For the text-containing cell, return its midpoint in (X, Y) coordinate format. 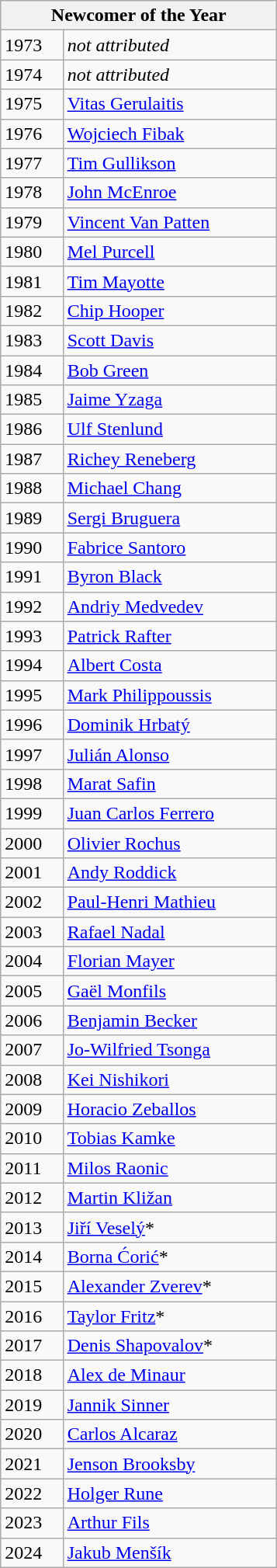
Julián Alonso (170, 754)
Scott Davis (170, 340)
Gaël Monfils (170, 991)
2020 (32, 1434)
Milos Raonic (170, 1168)
2001 (32, 873)
Newcomer of the Year (139, 16)
Tim Mayotte (170, 281)
2000 (32, 843)
Benjamin Becker (170, 1020)
2008 (32, 1080)
Denis Shapovalov* (170, 1346)
1980 (32, 252)
Sergi Bruguera (170, 518)
1981 (32, 281)
Andriy Medvedev (170, 607)
Juan Carlos Ferrero (170, 813)
1974 (32, 75)
Jiří Veselý* (170, 1227)
Wojciech Fibak (170, 134)
1983 (32, 340)
1975 (32, 104)
Kei Nishikori (170, 1080)
Martin Kližan (170, 1198)
2009 (32, 1109)
2005 (32, 991)
Alex de Minaur (170, 1375)
1986 (32, 429)
Albert Costa (170, 666)
Carlos Alcaraz (170, 1434)
Byron Black (170, 577)
1992 (32, 607)
1987 (32, 459)
Marat Safin (170, 784)
Chip Hooper (170, 311)
2006 (32, 1020)
Richey Reneberg (170, 459)
Olivier Rochus (170, 843)
2013 (32, 1227)
2014 (32, 1257)
2016 (32, 1316)
2024 (32, 1552)
Jenson Brooksby (170, 1464)
Taylor Fritz* (170, 1316)
Patrick Rafter (170, 636)
2022 (32, 1493)
Andy Roddick (170, 873)
2021 (32, 1464)
Michael Chang (170, 488)
1998 (32, 784)
1977 (32, 163)
1994 (32, 666)
Jaime Yzaga (170, 400)
2015 (32, 1286)
2011 (32, 1168)
Bob Green (170, 370)
1997 (32, 754)
2003 (32, 932)
Vitas Gerulaitis (170, 104)
Holger Rune (170, 1493)
2023 (32, 1523)
Rafael Nadal (170, 932)
Dominik Hrbatý (170, 725)
1995 (32, 695)
1978 (32, 193)
Paul-Henri Mathieu (170, 902)
1985 (32, 400)
Jannik Sinner (170, 1405)
1988 (32, 488)
Tim Gullikson (170, 163)
1989 (32, 518)
John McEnroe (170, 193)
1993 (32, 636)
1976 (32, 134)
1984 (32, 370)
Horacio Zeballos (170, 1109)
2019 (32, 1405)
Jakub Menšík (170, 1552)
Fabrice Santoro (170, 548)
2018 (32, 1375)
Alexander Zverev* (170, 1286)
Mark Philippoussis (170, 695)
Vincent Van Patten (170, 222)
1990 (32, 548)
Tobias Kamke (170, 1139)
2004 (32, 961)
1996 (32, 725)
Mel Purcell (170, 252)
Ulf Stenlund (170, 429)
1999 (32, 813)
Jo-Wilfried Tsonga (170, 1050)
2010 (32, 1139)
1973 (32, 45)
1982 (32, 311)
Florian Mayer (170, 961)
Borna Ćorić* (170, 1257)
2017 (32, 1346)
2012 (32, 1198)
2007 (32, 1050)
2002 (32, 902)
Arthur Fils (170, 1523)
1991 (32, 577)
1979 (32, 222)
